Find where the given text appears and provide that cell's center as (x, y) coordinate. 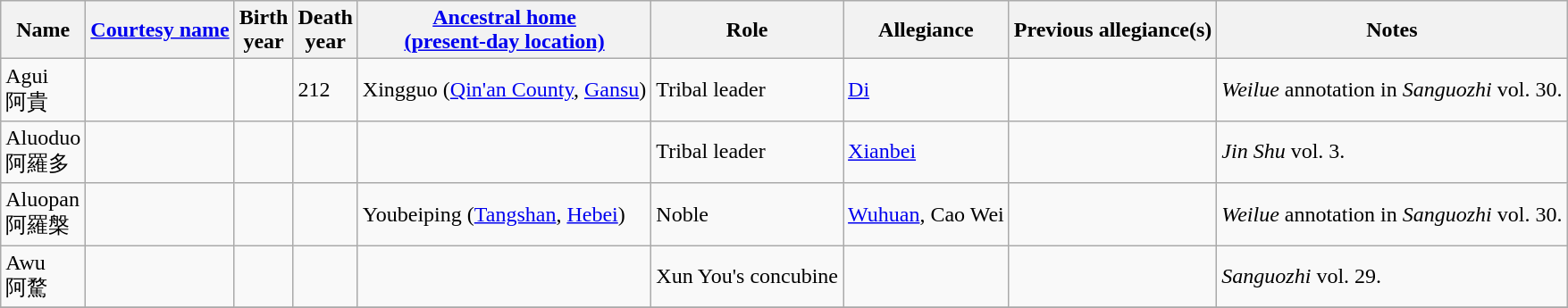
Courtesy name (160, 30)
Notes (1392, 30)
Sanguozhi vol. 29. (1392, 276)
Noble (747, 214)
Di (927, 90)
Aluoduo阿羅多 (43, 152)
Wuhuan, Cao Wei (927, 214)
Role (747, 30)
Jin Shu vol. 3. (1392, 152)
Agui阿貴 (43, 90)
Xun You's concubine (747, 276)
Xingguo (Qin'an County, Gansu) (504, 90)
212 (325, 90)
Birthyear (264, 30)
Aluopan阿羅槃 (43, 214)
Previous allegiance(s) (1113, 30)
Youbeiping (Tangshan, Hebei) (504, 214)
Ancestral home(present-day location) (504, 30)
Xianbei (927, 152)
Allegiance (927, 30)
Deathyear (325, 30)
Awu阿騖 (43, 276)
Name (43, 30)
